For the text-containing cell, return its midpoint in [x, y] coordinate format. 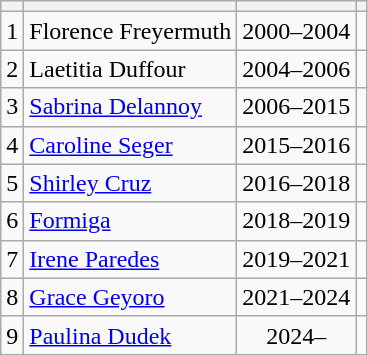
6 [12, 221]
2016–2018 [296, 183]
Grace Geyoro [130, 297]
2000–2004 [296, 31]
2019–2021 [296, 259]
Caroline Seger [130, 145]
Laetitia Duffour [130, 69]
2006–2015 [296, 107]
Florence Freyermuth [130, 31]
5 [12, 183]
2015–2016 [296, 145]
7 [12, 259]
4 [12, 145]
2 [12, 69]
Sabrina Delannoy [130, 107]
1 [12, 31]
9 [12, 335]
2018–2019 [296, 221]
2024– [296, 335]
Paulina Dudek [130, 335]
2004–2006 [296, 69]
Shirley Cruz [130, 183]
8 [12, 297]
Irene Paredes [130, 259]
Formiga [130, 221]
2021–2024 [296, 297]
3 [12, 107]
